Pinpoint the cell where the given text exists, returning its (X, Y) midpoint coordinate. 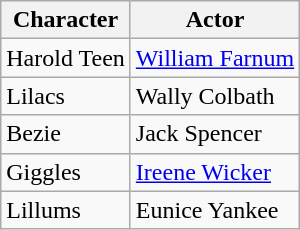
Harold Teen (66, 58)
Character (66, 20)
Bezie (66, 134)
Jack Spencer (214, 134)
Actor (214, 20)
Lilacs (66, 96)
Wally Colbath (214, 96)
Lillums (66, 210)
Eunice Yankee (214, 210)
William Farnum (214, 58)
Giggles (66, 172)
Ireene Wicker (214, 172)
